For the text-containing cell, return its midpoint in (X, Y) coordinate format. 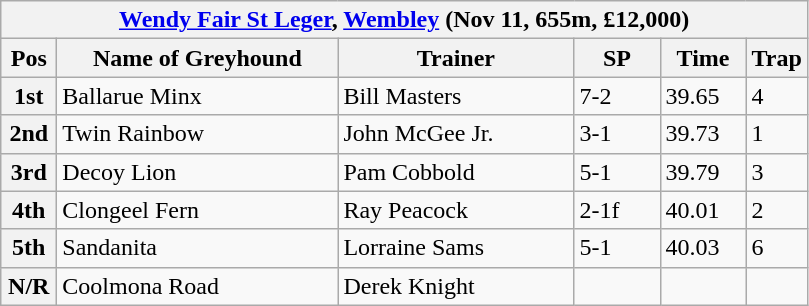
39.73 (703, 134)
Clongeel Fern (198, 210)
Name of Greyhound (198, 58)
Twin Rainbow (198, 134)
Trap (776, 58)
7-2 (617, 96)
Time (703, 58)
N/R (29, 286)
Coolmona Road (198, 286)
Pam Cobbold (456, 172)
3-1 (617, 134)
40.01 (703, 210)
4 (776, 96)
Ballarue Minx (198, 96)
3rd (29, 172)
Lorraine Sams (456, 248)
2nd (29, 134)
4th (29, 210)
Sandanita (198, 248)
1 (776, 134)
2-1f (617, 210)
Decoy Lion (198, 172)
39.65 (703, 96)
Bill Masters (456, 96)
40.03 (703, 248)
1st (29, 96)
SP (617, 58)
John McGee Jr. (456, 134)
Wendy Fair St Leger, Wembley (Nov 11, 655m, £12,000) (404, 20)
2 (776, 210)
5th (29, 248)
39.79 (703, 172)
3 (776, 172)
Ray Peacock (456, 210)
6 (776, 248)
Trainer (456, 58)
Pos (29, 58)
Derek Knight (456, 286)
